Output the (x, y) coordinate of the center of the cell containing the given text.  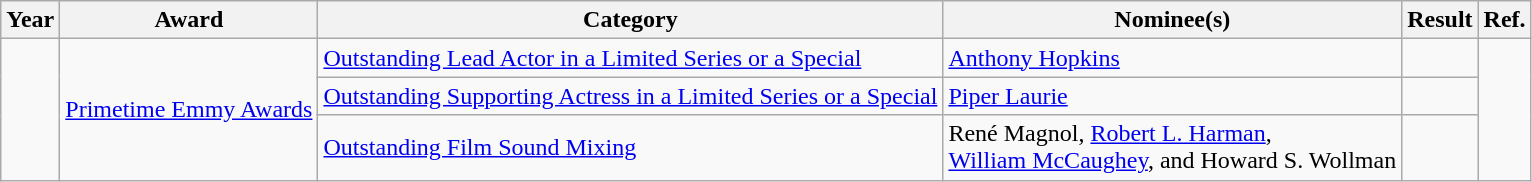
Outstanding Lead Actor in a Limited Series or a Special (630, 58)
Ref. (1504, 20)
Primetime Emmy Awards (189, 110)
Category (630, 20)
Outstanding Film Sound Mixing (630, 148)
Anthony Hopkins (1172, 58)
Outstanding Supporting Actress in a Limited Series or a Special (630, 96)
Result (1440, 20)
Nominee(s) (1172, 20)
Year (30, 20)
René Magnol, Robert L. Harman, William McCaughey, and Howard S. Wollman (1172, 148)
Piper Laurie (1172, 96)
Award (189, 20)
